Detect which cell encompasses the target text, then output its [X, Y] center coordinate. 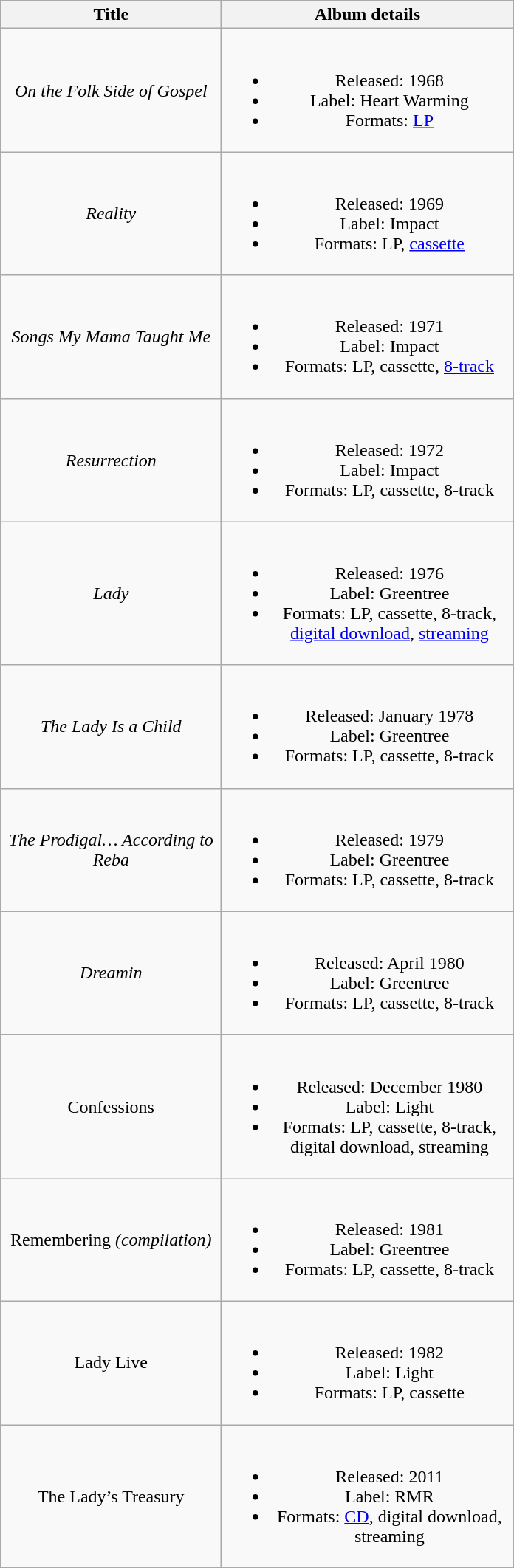
The Lady’s Treasury [111, 1496]
The Lady Is a Child [111, 726]
Reality [111, 214]
Released: 2011Label: RMRFormats: CD, digital download, streaming [368, 1496]
Released: 1971Label: ImpactFormats: LP, cassette, 8-track [368, 336]
Songs My Mama Taught Me [111, 336]
Released: 1969Label: ImpactFormats: LP, cassette [368, 214]
The Prodigal… According to Reba [111, 850]
Album details [368, 15]
Released: 1982Label: LightFormats: LP, cassette [368, 1362]
Confessions [111, 1106]
Remembering (compilation) [111, 1240]
Lady Live [111, 1362]
Resurrection [111, 460]
Dreamin [111, 973]
On the Folk Side of Gospel [111, 90]
Released: December 1980Label: LightFormats: LP, cassette, 8-track, digital download, streaming [368, 1106]
Title [111, 15]
Lady [111, 593]
Released: 1968Label: Heart WarmingFormats: LP [368, 90]
Released: 1976Label: GreentreeFormats: LP, cassette, 8-track, digital download, streaming [368, 593]
Released: January 1978Label: GreentreeFormats: LP, cassette, 8-track [368, 726]
Released: 1981Label: GreentreeFormats: LP, cassette, 8-track [368, 1240]
Released: 1972Label: ImpactFormats: LP, cassette, 8-track [368, 460]
Released: April 1980Label: GreentreeFormats: LP, cassette, 8-track [368, 973]
Released: 1979Label: GreentreeFormats: LP, cassette, 8-track [368, 850]
